Search for the cell housing the specified text and yield its [x, y] center coordinate. 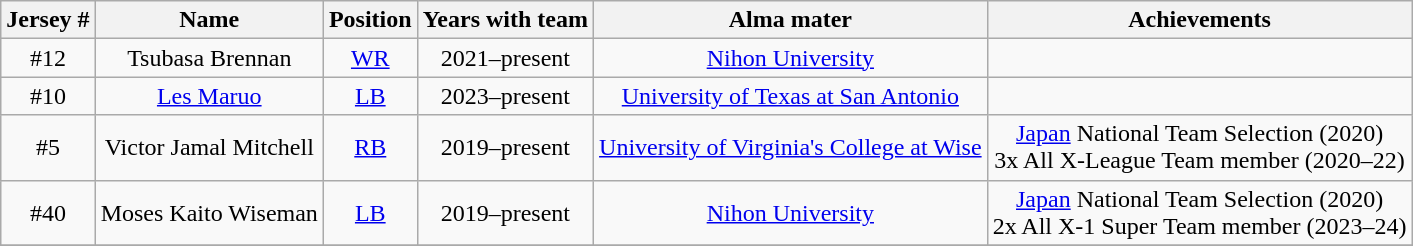
University of Texas at San Antonio [791, 96]
Moses Kaito Wiseman [209, 212]
Japan National Team Selection (2020)3x All X-League Team member (2020–22) [1200, 148]
WR [370, 58]
Position [370, 20]
RB [370, 148]
University of Virginia's College at Wise [791, 148]
Jersey # [48, 20]
#10 [48, 96]
2023–present [505, 96]
Name [209, 20]
2021–present [505, 58]
#5 [48, 148]
Years with team [505, 20]
Victor Jamal Mitchell [209, 148]
Alma mater [791, 20]
Achievements [1200, 20]
Les Maruo [209, 96]
#12 [48, 58]
Japan National Team Selection (2020) 2x All X-1 Super Team member (2023–24) [1200, 212]
#40 [48, 212]
Tsubasa Brennan [209, 58]
